Return the [X, Y] coordinate for the center point of the cell that contains the specified text.  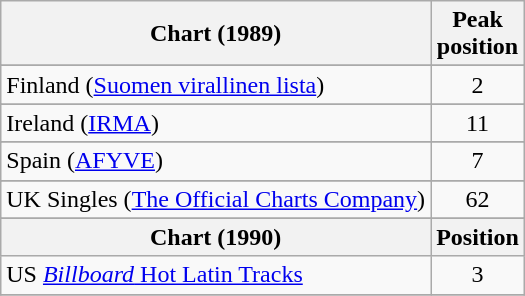
3 [478, 275]
UK Singles (The Official Charts Company) [216, 199]
2 [478, 85]
Ireland (IRMA) [216, 123]
Finland (Suomen virallinen lista) [216, 85]
Position [478, 237]
7 [478, 161]
Chart (1990) [216, 237]
62 [478, 199]
Chart (1989) [216, 34]
11 [478, 123]
Peakposition [478, 34]
Spain (AFYVE) [216, 161]
US Billboard Hot Latin Tracks [216, 275]
